Pinpoint the cell where the given text exists, returning its [X, Y] midpoint coordinate. 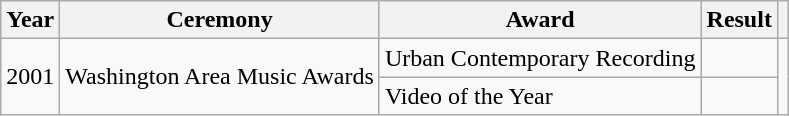
Year [30, 20]
2001 [30, 77]
Video of the Year [540, 96]
Ceremony [220, 20]
Award [540, 20]
Result [739, 20]
Washington Area Music Awards [220, 77]
Urban Contemporary Recording [540, 58]
